Search for the cell housing the specified text and yield its [X, Y] center coordinate. 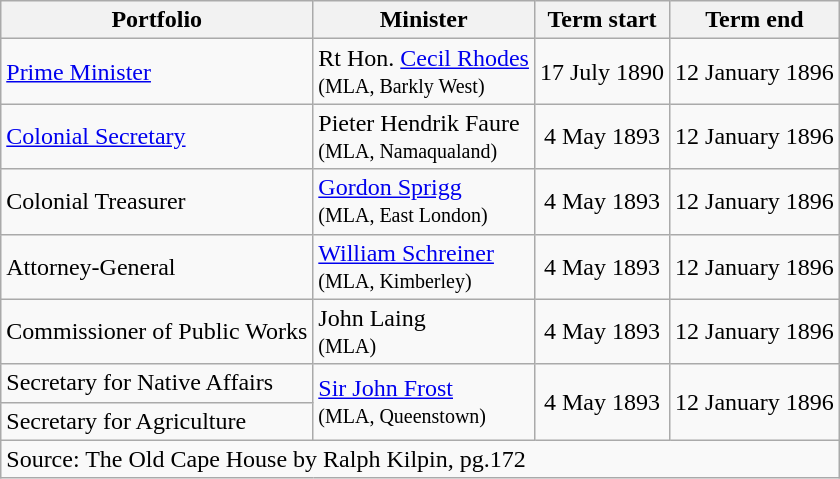
Colonial Treasurer [157, 202]
17 July 1890 [602, 72]
Gordon Sprigg(MLA, East London) [424, 202]
William Schreiner(MLA, Kimberley) [424, 266]
Rt Hon. Cecil Rhodes(MLA, Barkly West) [424, 72]
Term start [602, 20]
Secretary for Native Affairs [157, 383]
Minister [424, 20]
Commissioner of Public Works [157, 332]
John Laing(MLA) [424, 332]
Source: The Old Cape House by Ralph Kilpin, pg.172 [420, 459]
Prime Minister [157, 72]
Attorney-General [157, 266]
Pieter Hendrik Faure(MLA, Namaqualand) [424, 136]
Secretary for Agriculture [157, 421]
Colonial Secretary [157, 136]
Sir John Frost(MLA, Queenstown) [424, 402]
Term end [755, 20]
Portfolio [157, 20]
